Return the (x, y) coordinate for the center point of the cell that contains the specified text.  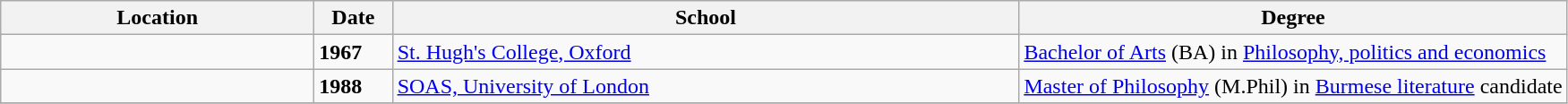
St. Hugh's College, Oxford (706, 52)
School (706, 18)
SOAS, University of London (706, 86)
1967 (353, 52)
Bachelor of Arts (BA) in Philosophy, politics and economics (1293, 52)
Date (353, 18)
Location (158, 18)
1988 (353, 86)
Master of Philosophy (M.Phil) in Burmese literature candidate (1293, 86)
Degree (1293, 18)
